Provide the (x, y) coordinate of the cell's center where the given text is located.  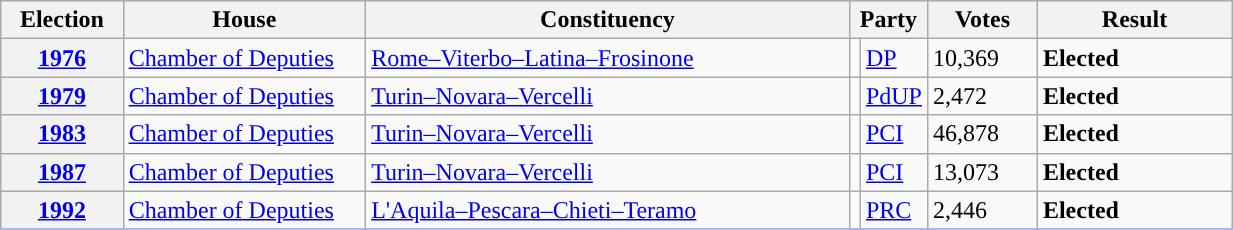
PdUP (894, 96)
1992 (62, 210)
10,369 (982, 58)
Party (888, 20)
Election (62, 20)
2,472 (982, 96)
13,073 (982, 172)
1983 (62, 134)
PRC (894, 210)
2,446 (982, 210)
1987 (62, 172)
House (244, 20)
Constituency (608, 20)
1979 (62, 96)
Rome–Viterbo–Latina–Frosinone (608, 58)
L'Aquila–Pescara–Chieti–Teramo (608, 210)
DP (894, 58)
Result (1134, 20)
46,878 (982, 134)
Votes (982, 20)
1976 (62, 58)
